For the text-containing cell, return its midpoint in (X, Y) coordinate format. 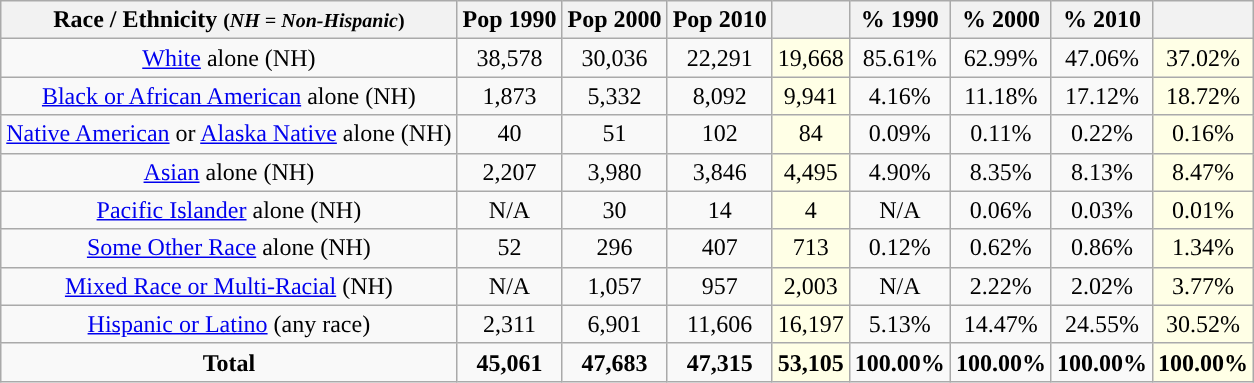
4 (810, 210)
14 (720, 210)
37.02% (1202, 58)
3,846 (720, 172)
% 2000 (1000, 20)
6,901 (614, 324)
Race / Ethnicity (NH = Non-Hispanic) (229, 20)
19,668 (810, 58)
1,873 (510, 96)
8.47% (1202, 172)
Pop 2010 (720, 20)
17.12% (1102, 96)
16,197 (810, 324)
% 1990 (900, 20)
8.35% (1000, 172)
52 (510, 248)
407 (720, 248)
22,291 (720, 58)
3,980 (614, 172)
18.72% (1202, 96)
2.22% (1000, 286)
11,606 (720, 324)
2,207 (510, 172)
0.01% (1202, 210)
White alone (NH) (229, 58)
30.52% (1202, 324)
24.55% (1102, 324)
0.12% (900, 248)
47,683 (614, 362)
0.03% (1102, 210)
38,578 (510, 58)
1,057 (614, 286)
84 (810, 134)
4.16% (900, 96)
9,941 (810, 96)
0.86% (1102, 248)
Some Other Race alone (NH) (229, 248)
4.90% (900, 172)
8,092 (720, 96)
47,315 (720, 362)
Mixed Race or Multi-Racial (NH) (229, 286)
8.13% (1102, 172)
Black or African American alone (NH) (229, 96)
53,105 (810, 362)
1.34% (1202, 248)
0.11% (1000, 134)
5,332 (614, 96)
0.22% (1102, 134)
45,061 (510, 362)
30,036 (614, 58)
Native American or Alaska Native alone (NH) (229, 134)
Pop 1990 (510, 20)
40 (510, 134)
0.06% (1000, 210)
85.61% (900, 58)
14.47% (1000, 324)
4,495 (810, 172)
3.77% (1202, 286)
11.18% (1000, 96)
0.62% (1000, 248)
0.09% (900, 134)
957 (720, 286)
% 2010 (1102, 20)
Total (229, 362)
2,311 (510, 324)
2.02% (1102, 286)
47.06% (1102, 58)
2,003 (810, 286)
62.99% (1000, 58)
713 (810, 248)
296 (614, 248)
Asian alone (NH) (229, 172)
51 (614, 134)
30 (614, 210)
Pop 2000 (614, 20)
Hispanic or Latino (any race) (229, 324)
102 (720, 134)
Pacific Islander alone (NH) (229, 210)
5.13% (900, 324)
0.16% (1202, 134)
